Extract the (x, y) coordinate from the center of the cell holding the provided text.  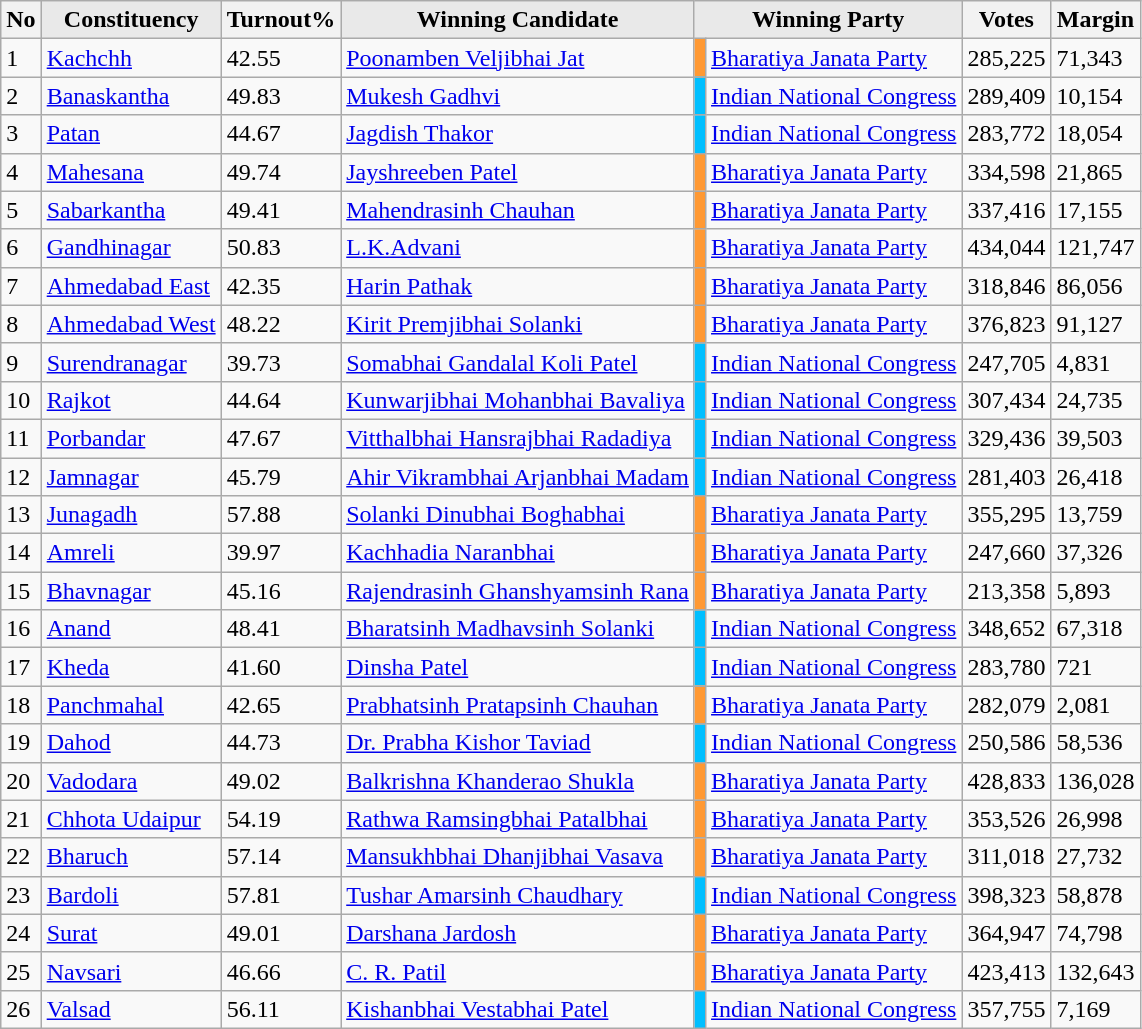
Mukesh Gadhvi (518, 96)
37,326 (1096, 553)
337,416 (1006, 210)
Kishanbhai Vestabhai Patel (518, 1009)
Darshana Jardosh (518, 933)
57.88 (281, 515)
Sabarkantha (131, 210)
Kachchh (131, 58)
Dinsha Patel (518, 667)
283,772 (1006, 134)
Rathwa Ramsingbhai Patalbhai (518, 819)
357,755 (1006, 1009)
22 (21, 857)
54.19 (281, 819)
Solanki Dinubhai Boghabhai (518, 515)
Mahendrasinh Chauhan (518, 210)
No (21, 20)
47.67 (281, 438)
49.83 (281, 96)
86,056 (1096, 286)
307,434 (1006, 400)
4,831 (1096, 362)
L.K.Advani (518, 248)
7,169 (1096, 1009)
45.79 (281, 477)
Dahod (131, 743)
15 (21, 591)
364,947 (1006, 933)
44.73 (281, 743)
Mahesana (131, 172)
27,732 (1096, 857)
91,127 (1096, 324)
Winning Party (828, 20)
Anand (131, 629)
2,081 (1096, 705)
282,079 (1006, 705)
136,028 (1096, 781)
285,225 (1006, 58)
Tushar Amarsinh Chaudhary (518, 895)
Surendranagar (131, 362)
26 (21, 1009)
423,413 (1006, 971)
Bhavnagar (131, 591)
57.81 (281, 895)
Harin Pathak (518, 286)
14 (21, 553)
17 (21, 667)
Kheda (131, 667)
Gandhinagar (131, 248)
50.83 (281, 248)
16 (21, 629)
Kirit Premjibhai Solanki (518, 324)
Poonamben Veljibhai Jat (518, 58)
18,054 (1096, 134)
67,318 (1096, 629)
353,526 (1006, 819)
398,323 (1006, 895)
58,536 (1096, 743)
44.64 (281, 400)
42.65 (281, 705)
4 (21, 172)
Winning Candidate (518, 20)
21,865 (1096, 172)
44.67 (281, 134)
318,846 (1006, 286)
348,652 (1006, 629)
49.02 (281, 781)
247,660 (1006, 553)
Valsad (131, 1009)
283,780 (1006, 667)
Kunwarjibhai Mohanbhai Bavaliya (518, 400)
Ahir Vikrambhai Arjanbhai Madam (518, 477)
58,878 (1096, 895)
19 (21, 743)
11 (21, 438)
5 (21, 210)
Amreli (131, 553)
23 (21, 895)
Mansukhbhai Dhanjibhai Vasava (518, 857)
289,409 (1006, 96)
71,343 (1096, 58)
Rajkot (131, 400)
Panchmahal (131, 705)
42.35 (281, 286)
9 (21, 362)
3 (21, 134)
434,044 (1006, 248)
26,998 (1096, 819)
10,154 (1096, 96)
334,598 (1006, 172)
Bharatsinh Madhavsinh Solanki (518, 629)
355,295 (1006, 515)
Banaskantha (131, 96)
74,798 (1096, 933)
2 (21, 96)
12 (21, 477)
721 (1096, 667)
41.60 (281, 667)
428,833 (1006, 781)
Junagadh (131, 515)
5,893 (1096, 591)
Chhota Udaipur (131, 819)
250,586 (1006, 743)
10 (21, 400)
20 (21, 781)
376,823 (1006, 324)
Bardoli (131, 895)
Surat (131, 933)
Ahmedabad East (131, 286)
Jamnagar (131, 477)
Balkrishna Khanderao Shukla (518, 781)
Turnout% (281, 20)
Constituency (131, 20)
39.73 (281, 362)
121,747 (1096, 248)
45.16 (281, 591)
Ahmedabad West (131, 324)
281,403 (1006, 477)
Jayshreeben Patel (518, 172)
329,436 (1006, 438)
17,155 (1096, 210)
56.11 (281, 1009)
21 (21, 819)
247,705 (1006, 362)
Jagdish Thakor (518, 134)
Margin (1096, 20)
39.97 (281, 553)
26,418 (1096, 477)
Vitthalbhai Hansrajbhai Radadiya (518, 438)
18 (21, 705)
24 (21, 933)
Navsari (131, 971)
Kachhadia Naranbhai (518, 553)
49.01 (281, 933)
57.14 (281, 857)
13,759 (1096, 515)
Prabhatsinh Pratapsinh Chauhan (518, 705)
49.74 (281, 172)
Vadodara (131, 781)
46.66 (281, 971)
132,643 (1096, 971)
Bharuch (131, 857)
311,018 (1006, 857)
7 (21, 286)
24,735 (1096, 400)
Dr. Prabha Kishor Taviad (518, 743)
42.55 (281, 58)
39,503 (1096, 438)
Rajendrasinh Ghanshyamsinh Rana (518, 591)
49.41 (281, 210)
Porbandar (131, 438)
1 (21, 58)
6 (21, 248)
25 (21, 971)
Somabhai Gandalal Koli Patel (518, 362)
C. R. Patil (518, 971)
213,358 (1006, 591)
48.41 (281, 629)
Patan (131, 134)
Votes (1006, 20)
48.22 (281, 324)
13 (21, 515)
8 (21, 324)
